Capture the cell that displays the provided text and extract its [X, Y] central coordinate. 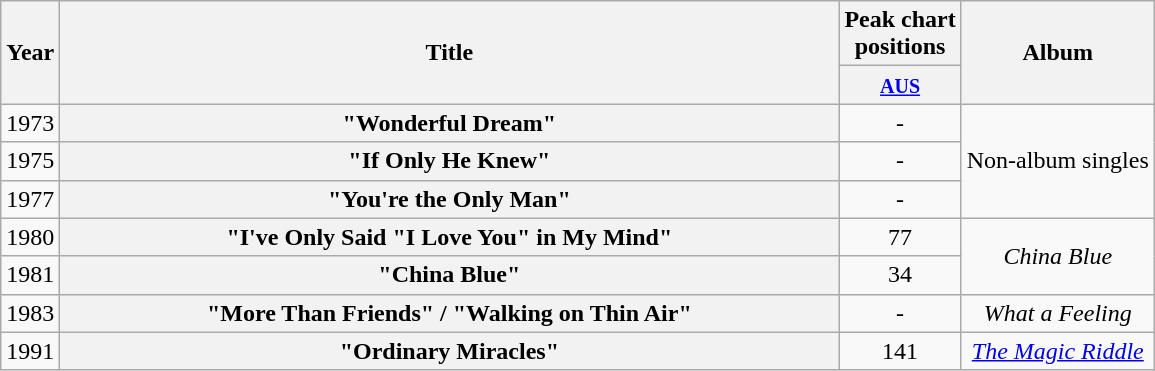
"You're the Only Man" [450, 199]
Title [450, 52]
"More Than Friends" / "Walking on Thin Air" [450, 313]
Peak chartpositions [900, 34]
34 [900, 275]
Year [30, 52]
1983 [30, 313]
1977 [30, 199]
AUS [900, 85]
1981 [30, 275]
"China Blue" [450, 275]
1991 [30, 351]
"Wonderful Dream" [450, 123]
77 [900, 237]
"I've Only Said "I Love You" in My Mind" [450, 237]
1980 [30, 237]
1973 [30, 123]
The Magic Riddle [1058, 351]
Album [1058, 52]
"If Only He Knew" [450, 161]
What a Feeling [1058, 313]
China Blue [1058, 256]
Non-album singles [1058, 161]
1975 [30, 161]
141 [900, 351]
"Ordinary Miracles" [450, 351]
